Find where the given text appears and provide that cell's center as [X, Y] coordinate. 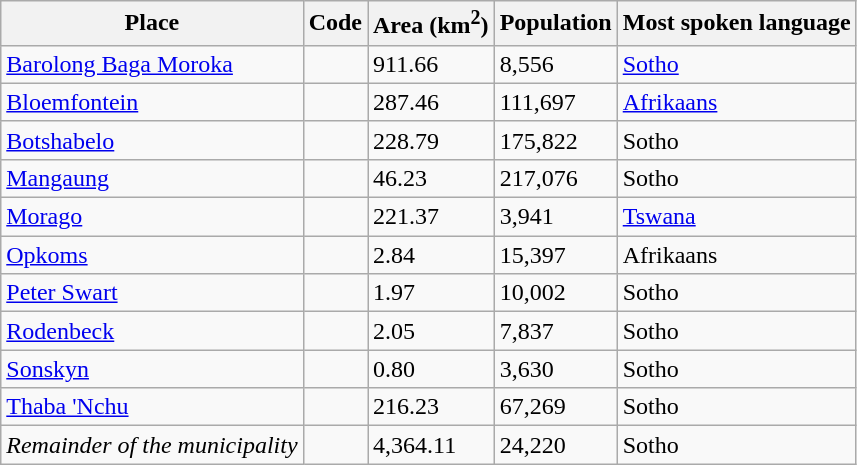
Sonskyn [152, 369]
2.84 [432, 255]
4,364.11 [432, 445]
2.05 [432, 331]
221.37 [432, 217]
Tswana [736, 217]
Bloemfontein [152, 102]
Morago [152, 217]
216.23 [432, 407]
8,556 [556, 64]
Most spoken language [736, 24]
67,269 [556, 407]
911.66 [432, 64]
3,630 [556, 369]
Barolong Baga Moroka [152, 64]
287.46 [432, 102]
10,002 [556, 293]
Thaba 'Nchu [152, 407]
Place [152, 24]
Code [335, 24]
24,220 [556, 445]
217,076 [556, 178]
Peter Swart [152, 293]
111,697 [556, 102]
0.80 [432, 369]
3,941 [556, 217]
1.97 [432, 293]
15,397 [556, 255]
228.79 [432, 140]
Area (km2) [432, 24]
Rodenbeck [152, 331]
Remainder of the municipality [152, 445]
175,822 [556, 140]
Botshabelo [152, 140]
Mangaung [152, 178]
Opkoms [152, 255]
Population [556, 24]
7,837 [556, 331]
46.23 [432, 178]
